Scan for the cell matching the given text and deliver its [x, y] coordinate at center. 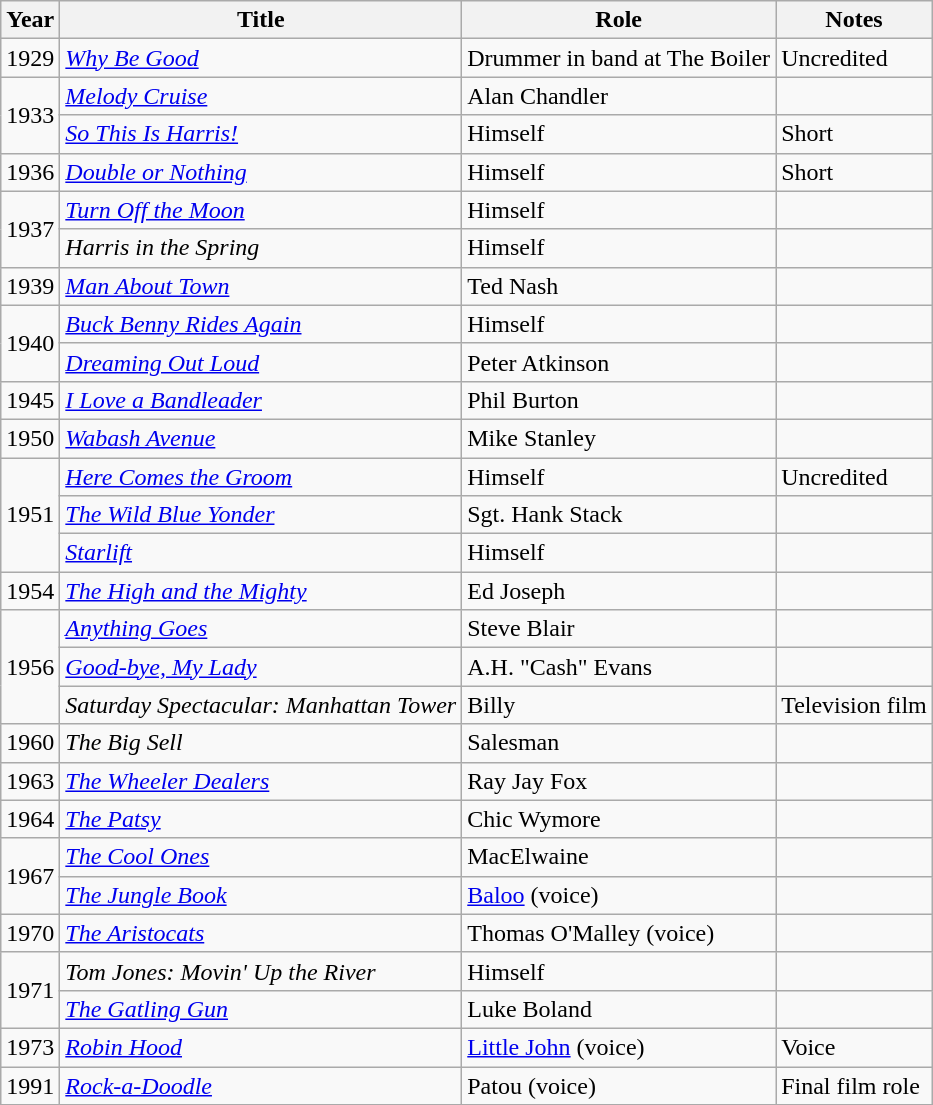
Steve Blair [619, 629]
Ed Joseph [619, 591]
Chic Wymore [619, 819]
Robin Hood [261, 1047]
Baloo (voice) [619, 895]
Ted Nash [619, 286]
Saturday Spectacular: Manhattan Tower [261, 705]
1991 [30, 1085]
1950 [30, 438]
1936 [30, 172]
I Love a Bandleader [261, 400]
Turn Off the Moon [261, 210]
Television film [854, 705]
1929 [30, 58]
Good-bye, My Lady [261, 667]
Final film role [854, 1085]
Luke Boland [619, 1009]
Harris in the Spring [261, 248]
Thomas O'Malley (voice) [619, 933]
Starlift [261, 553]
The Big Sell [261, 743]
Notes [854, 20]
1940 [30, 343]
1970 [30, 933]
1939 [30, 286]
1956 [30, 667]
1951 [30, 515]
1945 [30, 400]
1963 [30, 781]
1964 [30, 819]
Salesman [619, 743]
Ray Jay Fox [619, 781]
1933 [30, 115]
The Jungle Book [261, 895]
1954 [30, 591]
1967 [30, 876]
Tom Jones: Movin' Up the River [261, 971]
The Cool Ones [261, 857]
Little John (voice) [619, 1047]
Man About Town [261, 286]
MacElwaine [619, 857]
Voice [854, 1047]
The Gatling Gun [261, 1009]
Year [30, 20]
The Patsy [261, 819]
The High and the Mighty [261, 591]
Buck Benny Rides Again [261, 324]
So This Is Harris! [261, 134]
Title [261, 20]
Sgt. Hank Stack [619, 515]
1960 [30, 743]
Mike Stanley [619, 438]
Peter Atkinson [619, 362]
1973 [30, 1047]
1971 [30, 990]
Drummer in band at The Boiler [619, 58]
The Wild Blue Yonder [261, 515]
The Aristocats [261, 933]
Melody Cruise [261, 96]
The Wheeler Dealers [261, 781]
A.H. "Cash" Evans [619, 667]
Anything Goes [261, 629]
Patou (voice) [619, 1085]
Double or Nothing [261, 172]
Billy [619, 705]
Why Be Good [261, 58]
Alan Chandler [619, 96]
Dreaming Out Loud [261, 362]
Role [619, 20]
1937 [30, 229]
Rock-a-Doodle [261, 1085]
Phil Burton [619, 400]
Wabash Avenue [261, 438]
Here Comes the Groom [261, 477]
